Scan for the cell matching the given text and deliver its (x, y) coordinate at center. 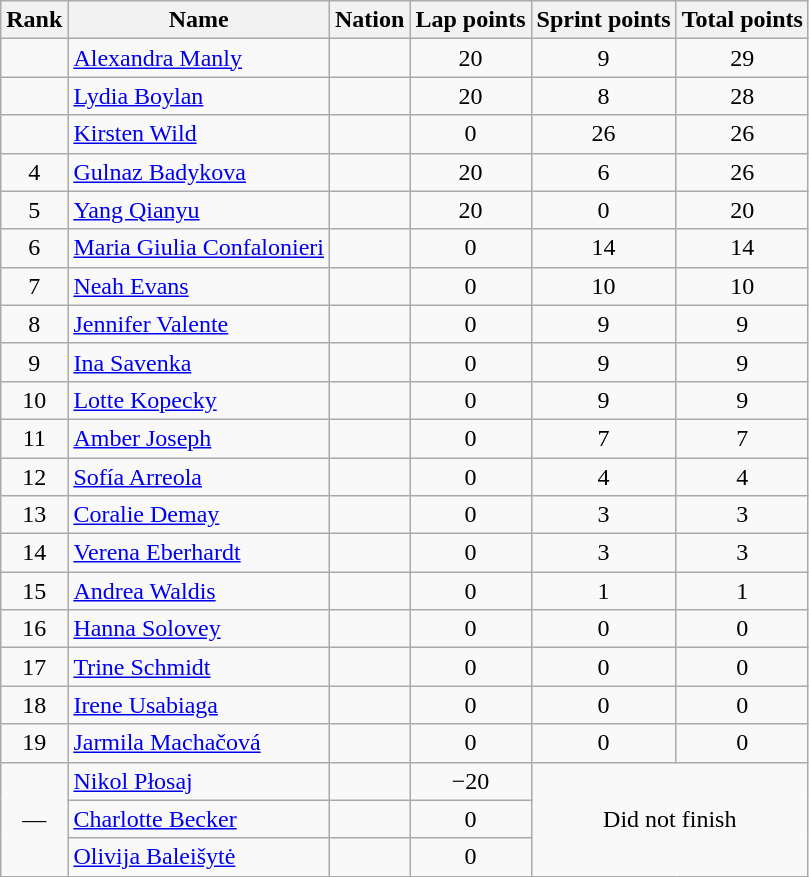
Irene Usabiaga (199, 705)
Name (199, 20)
Andrea Waldis (199, 591)
18 (34, 705)
Charlotte Becker (199, 819)
Total points (742, 20)
Rank (34, 20)
Nation (370, 20)
Amber Joseph (199, 438)
28 (742, 96)
Verena Eberhardt (199, 553)
Sofía Arreola (199, 477)
Nikol Płosaj (199, 781)
Sprint points (604, 20)
Kirsten Wild (199, 134)
Lotte Kopecky (199, 400)
Lap points (470, 20)
Hanna Solovey (199, 629)
Jarmila Machačová (199, 743)
Neah Evans (199, 286)
17 (34, 667)
Alexandra Manly (199, 58)
−20 (470, 781)
Olivija Baleišytė (199, 857)
Trine Schmidt (199, 667)
Ina Savenka (199, 362)
Did not finish (670, 819)
13 (34, 515)
Jennifer Valente (199, 324)
Lydia Boylan (199, 96)
Coralie Demay (199, 515)
Yang Qianyu (199, 210)
5 (34, 210)
16 (34, 629)
12 (34, 477)
11 (34, 438)
— (34, 819)
Maria Giulia Confalonieri (199, 248)
19 (34, 743)
Gulnaz Badykova (199, 172)
15 (34, 591)
29 (742, 58)
